Locate the cell with the specified text and output its (x, y) center coordinate. 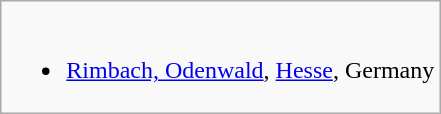
Rimbach, Odenwald, Hesse, Germany (220, 58)
